Detect which cell encompasses the target text, then output its [X, Y] center coordinate. 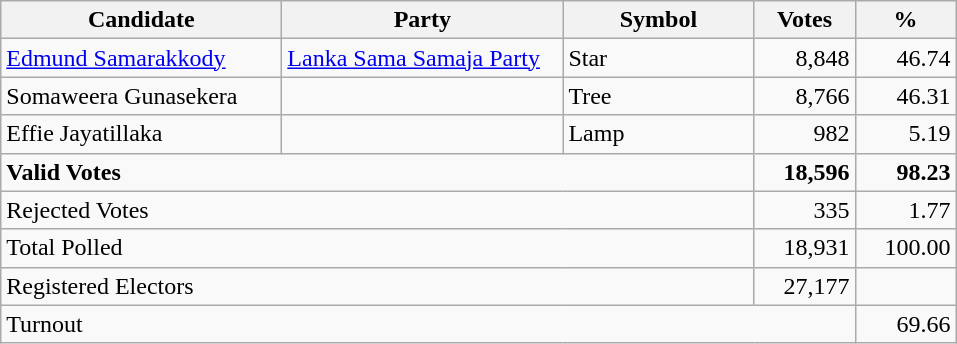
5.19 [906, 134]
Lamp [658, 134]
Star [658, 58]
8,766 [804, 96]
Valid Votes [378, 172]
1.77 [906, 210]
Party [422, 20]
Lanka Sama Samaja Party [422, 58]
Symbol [658, 20]
% [906, 20]
Registered Electors [378, 286]
982 [804, 134]
Turnout [428, 324]
46.31 [906, 96]
Total Polled [378, 248]
Rejected Votes [378, 210]
Votes [804, 20]
Tree [658, 96]
46.74 [906, 58]
100.00 [906, 248]
18,931 [804, 248]
27,177 [804, 286]
Edmund Samarakkody [142, 58]
8,848 [804, 58]
69.66 [906, 324]
98.23 [906, 172]
Candidate [142, 20]
Somaweera Gunasekera [142, 96]
Effie Jayatillaka [142, 134]
18,596 [804, 172]
335 [804, 210]
